Pinpoint the cell where the given text exists, returning its (X, Y) midpoint coordinate. 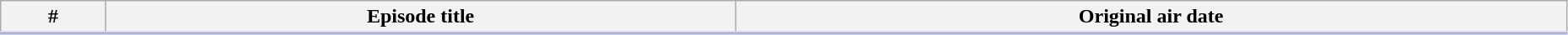
Episode title (420, 17)
Original air date (1150, 17)
# (53, 17)
